Locate the cell with the specified text and output its [X, Y] center coordinate. 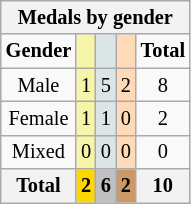
6 [106, 186]
8 [163, 85]
5 [106, 85]
Medals by gender [96, 17]
Mixed [38, 152]
10 [163, 186]
Male [38, 85]
Female [38, 118]
Gender [38, 51]
